Capture the cell that displays the provided text and extract its (x, y) central coordinate. 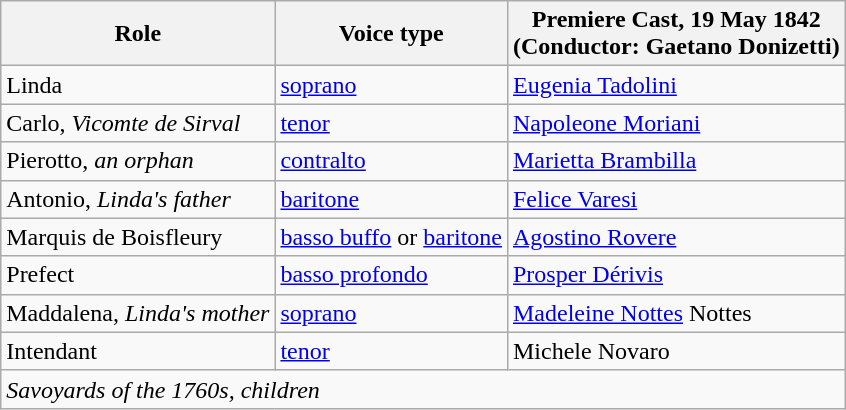
Pierotto, an orphan (138, 161)
Premiere Cast, 19 May 1842(Conductor: Gaetano Donizetti) (676, 34)
Michele Novaro (676, 351)
Marietta Brambilla (676, 161)
baritone (392, 199)
Linda (138, 85)
Carlo, Vicomte de Sirval (138, 123)
Agostino Rovere (676, 237)
Felice Varesi (676, 199)
Napoleone Moriani (676, 123)
Intendant (138, 351)
contralto (392, 161)
Voice type (392, 34)
Marquis de Boisfleury (138, 237)
Madeleine Nottes Nottes (676, 313)
basso profondo (392, 275)
Role (138, 34)
Maddalena, Linda's mother (138, 313)
Prosper Dérivis (676, 275)
Antonio, Linda's father (138, 199)
Prefect (138, 275)
basso buffo or baritone (392, 237)
Eugenia Tadolini (676, 85)
Savoyards of the 1760s, children (423, 389)
